Capture the cell that displays the provided text and extract its [x, y] central coordinate. 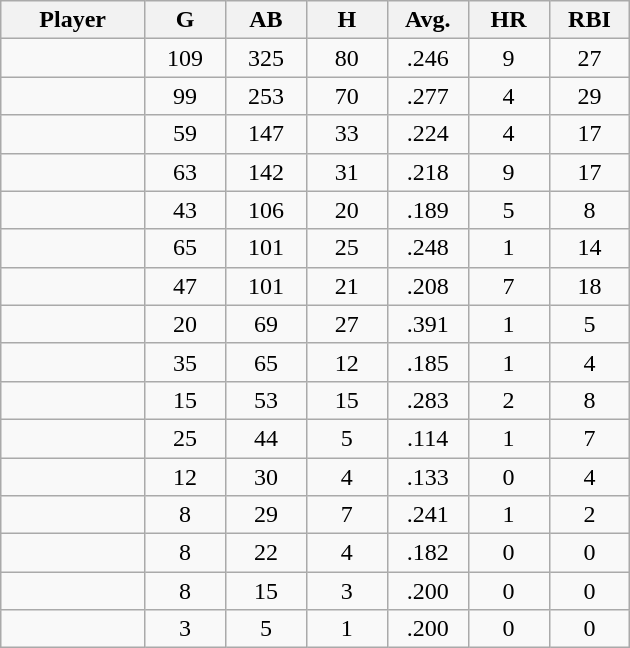
.246 [428, 58]
35 [186, 362]
53 [266, 400]
.224 [428, 134]
.391 [428, 324]
33 [346, 134]
14 [590, 248]
.185 [428, 362]
30 [266, 477]
22 [266, 553]
325 [266, 58]
.189 [428, 210]
70 [346, 96]
G [186, 20]
47 [186, 286]
109 [186, 58]
21 [346, 286]
.208 [428, 286]
AB [266, 20]
99 [186, 96]
Player [73, 20]
80 [346, 58]
31 [346, 172]
HR [508, 20]
106 [266, 210]
RBI [590, 20]
.277 [428, 96]
.248 [428, 248]
18 [590, 286]
H [346, 20]
253 [266, 96]
.283 [428, 400]
.218 [428, 172]
63 [186, 172]
147 [266, 134]
43 [186, 210]
.114 [428, 438]
142 [266, 172]
44 [266, 438]
.133 [428, 477]
.182 [428, 553]
59 [186, 134]
69 [266, 324]
Avg. [428, 20]
.241 [428, 515]
